For the text-containing cell, return its midpoint in [x, y] coordinate format. 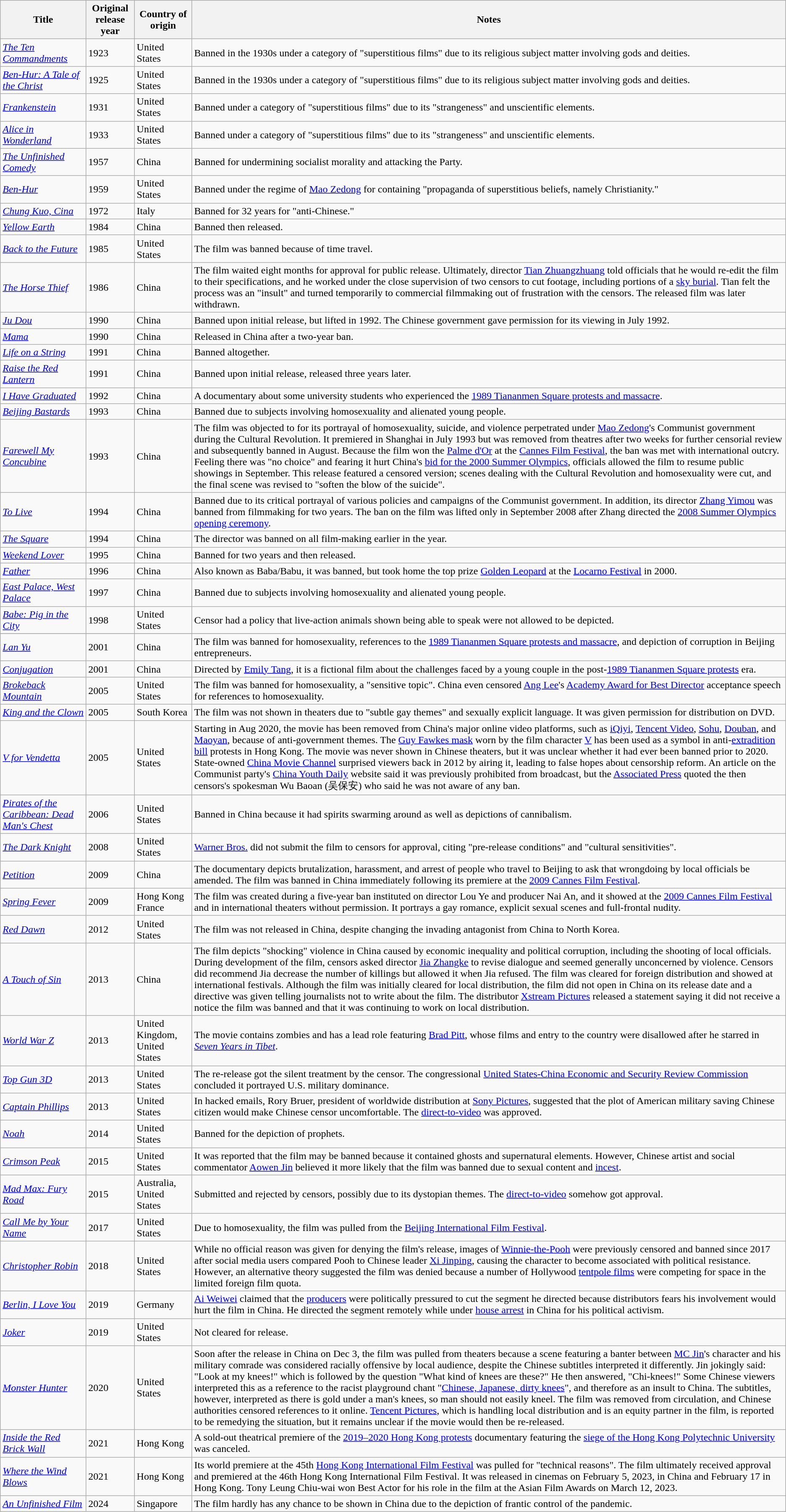
King and the Clown [43, 712]
Germany [163, 1305]
Conjugation [43, 669]
Ben-Hur: A Tale of the Christ [43, 80]
1925 [110, 80]
Banned upon initial release, released three years later. [489, 374]
V for Vendetta [43, 757]
1995 [110, 555]
Lan Yu [43, 647]
Banned altogether. [489, 352]
1984 [110, 227]
2008 [110, 847]
Berlin, I Love You [43, 1305]
The Dark Knight [43, 847]
Frankenstein [43, 108]
Back to the Future [43, 249]
Ben-Hur [43, 189]
Top Gun 3D [43, 1079]
Country of origin [163, 20]
East Palace, West Palace [43, 592]
Beijing Bastards [43, 412]
Directed by Emily Tang, it is a fictional film about the challenges faced by a young couple in the post-1989 Tiananmen Square protests era. [489, 669]
Not cleared for release. [489, 1332]
Due to homosexuality, the film was pulled from the Beijing International Film Festival. [489, 1228]
The director was banned on all film-making earlier in the year. [489, 539]
United Kingdom, United States [163, 1040]
2014 [110, 1134]
1985 [110, 249]
Censor had a policy that live-action animals shown being able to speak were not allowed to be depicted. [489, 620]
Alice in Wonderland [43, 134]
World War Z [43, 1040]
A documentary about some university students who experienced the 1989 Tiananmen Square protests and massacre. [489, 396]
Father [43, 571]
The Ten Commandments [43, 53]
Joker [43, 1332]
The film was not released in China, despite changing the invading antagonist from China to North Korea. [489, 929]
Captain Phillips [43, 1107]
1957 [110, 162]
1923 [110, 53]
Banned for the depiction of prophets. [489, 1134]
The Square [43, 539]
Life on a String [43, 352]
Red Dawn [43, 929]
I Have Graduated [43, 396]
1933 [110, 134]
Mad Max: Fury Road [43, 1194]
Ju Dou [43, 320]
Where the Wind Blows [43, 1476]
2024 [110, 1504]
2006 [110, 814]
1931 [110, 108]
1986 [110, 287]
The film hardly has any chance to be shown in China due to the depiction of frantic control of the pandemic. [489, 1504]
Yellow Earth [43, 227]
The film was not shown in theaters due to "subtle gay themes" and sexually explicit language. It was given permission for distribution on DVD. [489, 712]
1998 [110, 620]
Spring Fever [43, 902]
Banned for two years and then released. [489, 555]
Chung Kuo, Cina [43, 211]
Title [43, 20]
Crimson Peak [43, 1161]
Noah [43, 1134]
Banned under the regime of Mao Zedong for containing "propaganda of superstitious beliefs, namely Christianity." [489, 189]
Raise the Red Lantern [43, 374]
Banned then released. [489, 227]
2020 [110, 1388]
Banned for 32 years for "anti-Chinese." [489, 211]
1972 [110, 211]
Banned for undermining socialist morality and attacking the Party. [489, 162]
The Unfinished Comedy [43, 162]
Christopher Robin [43, 1266]
Babe: Pig in the City [43, 620]
Warner Bros. did not submit the film to censors for approval, citing "pre-release conditions" and "cultural sensitivities". [489, 847]
Original release year [110, 20]
The Horse Thief [43, 287]
Notes [489, 20]
Mama [43, 337]
Australia,United States [163, 1194]
Pirates of the Caribbean: Dead Man's Chest [43, 814]
1997 [110, 592]
Farewell My Concubine [43, 456]
Released in China after a two-year ban. [489, 337]
Weekend Lover [43, 555]
1996 [110, 571]
Brokeback Mountain [43, 691]
Inside the Red Brick Wall [43, 1444]
The film was banned because of time travel. [489, 249]
2012 [110, 929]
Petition [43, 875]
2018 [110, 1266]
A Touch of Sin [43, 979]
1992 [110, 396]
Call Me by Your Name [43, 1228]
To Live [43, 512]
Submitted and rejected by censors, possibly due to its dystopian themes. The direct-to-video somehow got approval. [489, 1194]
Also known as Baba/Babu, it was banned, but took home the top prize Golden Leopard at the Locarno Festival in 2000. [489, 571]
Monster Hunter [43, 1388]
South Korea [163, 712]
Singapore [163, 1504]
An Unfinished Film [43, 1504]
Italy [163, 211]
Banned upon initial release, but lifted in 1992. The Chinese government gave permission for its viewing in July 1992. [489, 320]
Banned in China because it had spirits swarming around as well as depictions of cannibalism. [489, 814]
Hong KongFrance [163, 902]
2017 [110, 1228]
1959 [110, 189]
